Detect which cell encompasses the target text, then output its (x, y) center coordinate. 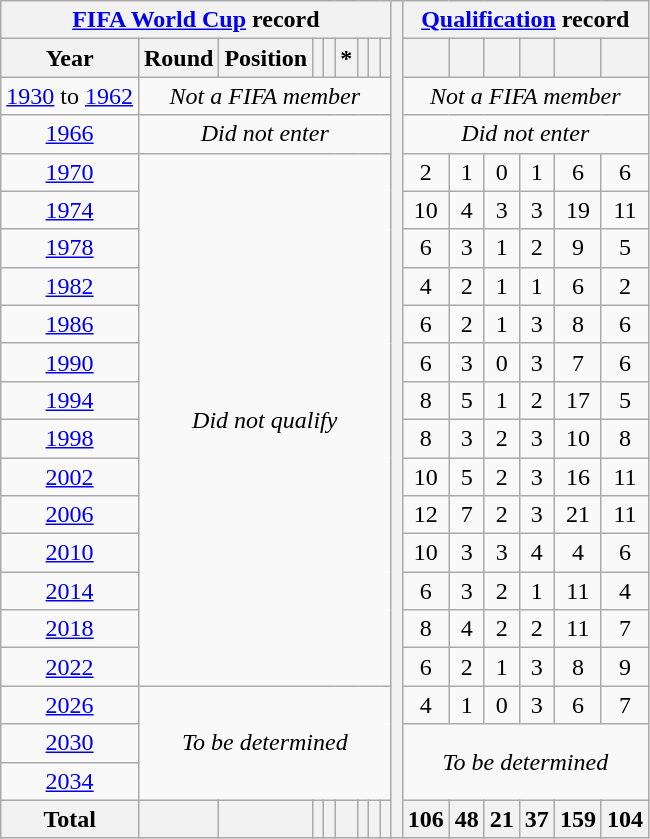
FIFA World Cup record (196, 20)
2034 (70, 781)
2002 (70, 477)
* (346, 58)
16 (578, 477)
17 (578, 400)
106 (426, 819)
37 (536, 819)
2014 (70, 591)
1970 (70, 172)
Total (70, 819)
19 (578, 210)
48 (466, 819)
Year (70, 58)
159 (578, 819)
2022 (70, 667)
1982 (70, 286)
1986 (70, 324)
104 (624, 819)
1974 (70, 210)
1966 (70, 134)
Qualification record (525, 20)
2018 (70, 629)
Position (266, 58)
1994 (70, 400)
2026 (70, 705)
1978 (70, 248)
1930 to 1962 (70, 96)
2010 (70, 553)
Round (178, 58)
2030 (70, 743)
1998 (70, 438)
12 (426, 515)
2006 (70, 515)
Did not qualify (264, 420)
1990 (70, 362)
